Scan for the cell matching the given text and deliver its (X, Y) coordinate at center. 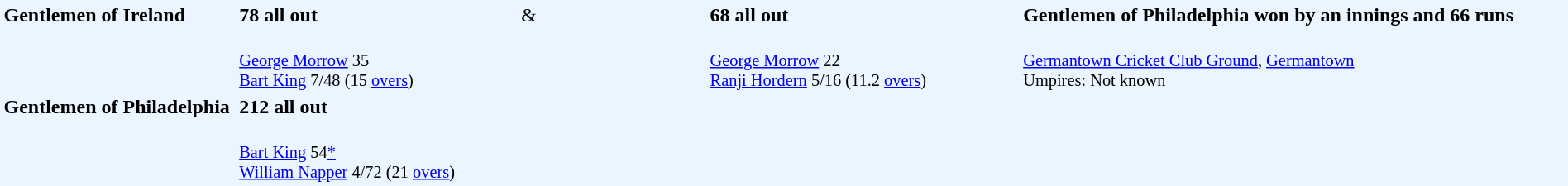
78 all out (378, 15)
& (614, 15)
Bart King 54* William Napper 4/72 (21 overs) (378, 152)
Gentlemen of Philadelphia won by an innings and 66 runs (1293, 15)
212 all out (378, 107)
Gentlemen of Philadelphia (119, 139)
68 all out (864, 15)
George Morrow 22 Ranji Hordern 5/16 (11.2 overs) (864, 61)
Germantown Cricket Club Ground, Germantown Umpires: Not known (1293, 107)
George Morrow 35 Bart King 7/48 (15 overs) (378, 61)
Gentlemen of Ireland (119, 47)
